Scan for the cell matching the given text and deliver its [X, Y] coordinate at center. 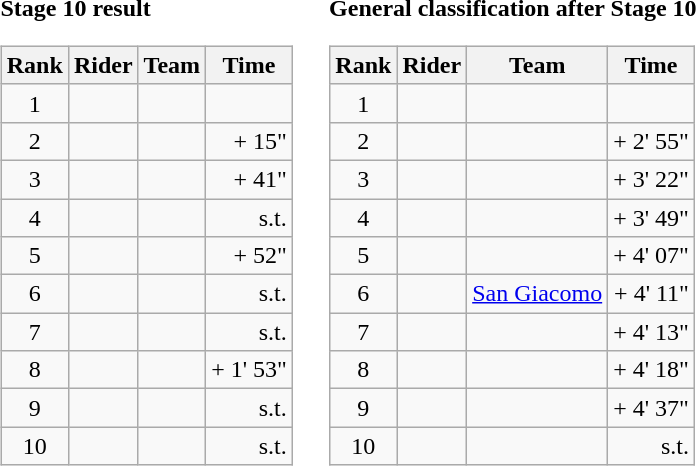
+ 41" [250, 179]
+ 52" [250, 256]
+ 15" [250, 141]
+ 4' 11" [652, 294]
San Giacomo [538, 294]
+ 4' 13" [652, 332]
+ 4' 37" [652, 408]
+ 2' 55" [652, 141]
+ 4' 07" [652, 256]
+ 3' 22" [652, 179]
+ 1' 53" [250, 370]
+ 3' 49" [652, 217]
+ 4' 18" [652, 370]
